Extract the (X, Y) coordinate from the center of the cell holding the provided text.  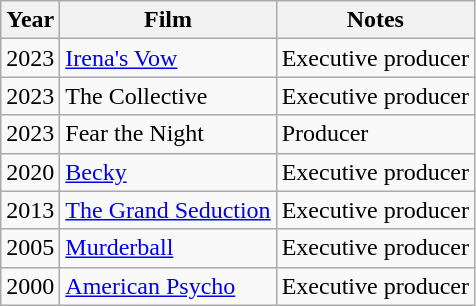
Becky (168, 172)
2013 (30, 210)
2020 (30, 172)
Murderball (168, 248)
The Grand Seduction (168, 210)
Irena's Vow (168, 58)
The Collective (168, 96)
American Psycho (168, 286)
Film (168, 20)
Fear the Night (168, 134)
Notes (375, 20)
Year (30, 20)
2005 (30, 248)
2000 (30, 286)
Producer (375, 134)
